Find where the given text appears and provide that cell's center as [X, Y] coordinate. 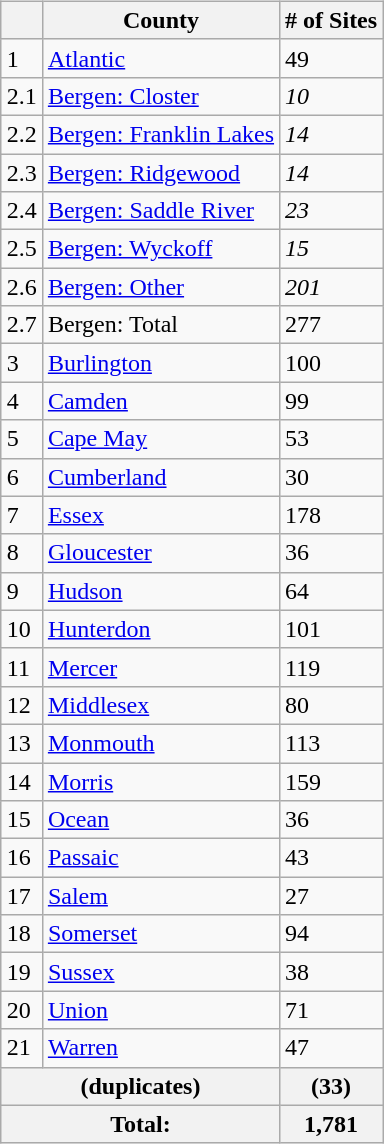
30 [332, 477]
4 [22, 401]
Morris [160, 781]
Gloucester [160, 553]
8 [22, 553]
# of Sites [332, 20]
38 [332, 972]
Union [160, 1010]
Passaic [160, 858]
2.3 [22, 173]
Middlesex [160, 705]
Hudson [160, 591]
Bergen: Saddle River [160, 211]
17 [22, 896]
2.1 [22, 96]
49 [332, 58]
County [160, 20]
6 [22, 477]
101 [332, 629]
159 [332, 781]
2.6 [22, 287]
71 [332, 1010]
Total: [140, 1124]
7 [22, 515]
43 [332, 858]
1 [22, 58]
1,781 [332, 1124]
2.2 [22, 134]
27 [332, 896]
Bergen: Other [160, 287]
Essex [160, 515]
Bergen: Wyckoff [160, 249]
Atlantic [160, 58]
23 [332, 211]
64 [332, 591]
3 [22, 363]
Hunterdon [160, 629]
Cape May [160, 439]
201 [332, 287]
Mercer [160, 667]
94 [332, 934]
20 [22, 1010]
Salem [160, 896]
47 [332, 1048]
2.5 [22, 249]
Burlington [160, 363]
11 [22, 667]
(33) [332, 1086]
19 [22, 972]
100 [332, 363]
Monmouth [160, 743]
5 [22, 439]
Somerset [160, 934]
119 [332, 667]
Bergen: Total [160, 325]
Bergen: Closter [160, 96]
Cumberland [160, 477]
Camden [160, 401]
16 [22, 858]
21 [22, 1048]
Bergen: Franklin Lakes [160, 134]
18 [22, 934]
2.4 [22, 211]
9 [22, 591]
53 [332, 439]
113 [332, 743]
Warren [160, 1048]
277 [332, 325]
Sussex [160, 972]
178 [332, 515]
13 [22, 743]
(duplicates) [140, 1086]
2.7 [22, 325]
12 [22, 705]
Ocean [160, 820]
Bergen: Ridgewood [160, 173]
80 [332, 705]
99 [332, 401]
